Scan for the cell matching the given text and deliver its [X, Y] coordinate at center. 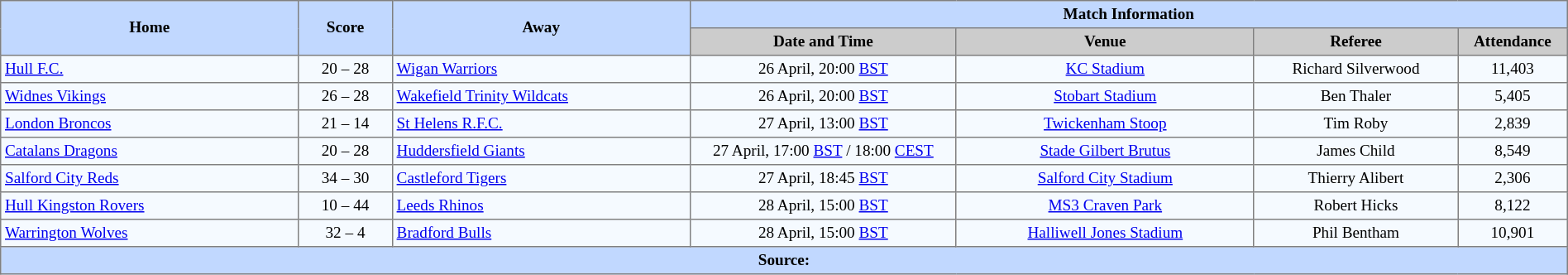
27 April, 17:00 BST / 18:00 CEST [823, 151]
Home [150, 28]
Match Information [1128, 15]
27 April, 13:00 BST [823, 124]
Date and Time [823, 41]
Source: [784, 260]
Thierry Alibert [1355, 179]
2,839 [1513, 124]
Wigan Warriors [541, 70]
Widnes Vikings [150, 96]
Away [541, 28]
MS3 Craven Park [1105, 205]
11,403 [1513, 70]
8,122 [1513, 205]
Hull F.C. [150, 70]
21 – 14 [346, 124]
2,306 [1513, 179]
Tim Roby [1355, 124]
Salford City Stadium [1105, 179]
Huddersfield Giants [541, 151]
26 – 28 [346, 96]
Leeds Rhinos [541, 205]
Stobart Stadium [1105, 96]
Referee [1355, 41]
32 – 4 [346, 234]
Twickenham Stoop [1105, 124]
10 – 44 [346, 205]
Salford City Reds [150, 179]
Ben Thaler [1355, 96]
27 April, 18:45 BST [823, 179]
Richard Silverwood [1355, 70]
St Helens R.F.C. [541, 124]
KC Stadium [1105, 70]
London Broncos [150, 124]
34 – 30 [346, 179]
10,901 [1513, 234]
Score [346, 28]
Castleford Tigers [541, 179]
Bradford Bulls [541, 234]
Attendance [1513, 41]
Catalans Dragons [150, 151]
5,405 [1513, 96]
Wakefield Trinity Wildcats [541, 96]
Phil Bentham [1355, 234]
Robert Hicks [1355, 205]
Venue [1105, 41]
Stade Gilbert Brutus [1105, 151]
James Child [1355, 151]
Warrington Wolves [150, 234]
Halliwell Jones Stadium [1105, 234]
8,549 [1513, 151]
Hull Kingston Rovers [150, 205]
